Output the [X, Y] coordinate of the center of the cell containing the given text.  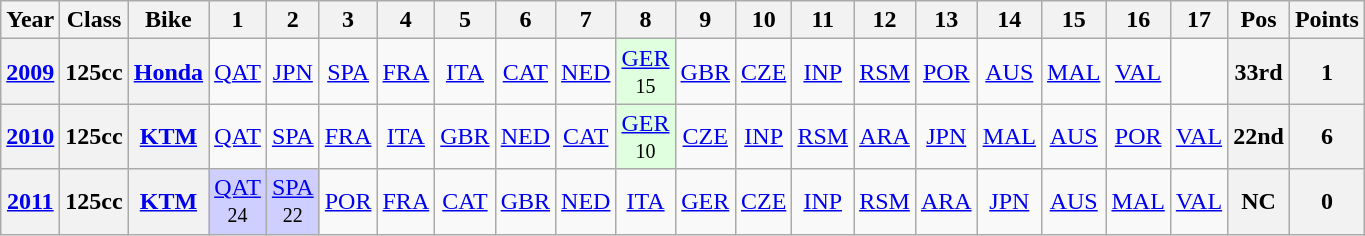
GER [705, 202]
2010 [30, 136]
7 [586, 20]
Points [1326, 20]
0 [1326, 202]
3 [348, 20]
8 [646, 20]
GER15 [646, 72]
Pos [1259, 20]
16 [1138, 20]
33rd [1259, 72]
Bike [168, 20]
Honda [168, 72]
GER10 [646, 136]
2011 [30, 202]
10 [763, 20]
2 [292, 20]
17 [1198, 20]
Class [94, 20]
12 [885, 20]
Year [30, 20]
2009 [30, 72]
5 [465, 20]
4 [406, 20]
15 [1074, 20]
QAT24 [238, 202]
14 [1009, 20]
NC [1259, 202]
11 [823, 20]
22nd [1259, 136]
13 [946, 20]
9 [705, 20]
SPA22 [292, 202]
